Output the (x, y) coordinate of the center of the cell containing the given text.  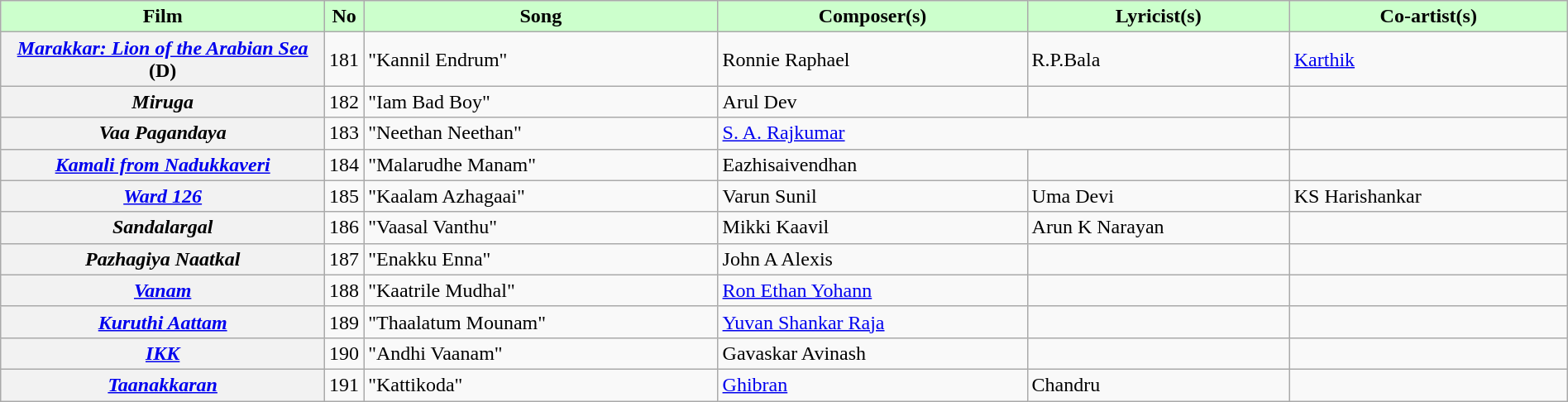
Vaa Pagandaya (163, 133)
Kamali from Nadukkaveri (163, 165)
Arul Dev (872, 102)
S. A. Rajkumar (1004, 133)
183 (344, 133)
189 (344, 322)
Film (163, 17)
Composer(s) (872, 17)
Pazhagiya Naatkal (163, 259)
Yuvan Shankar Raja (872, 322)
Chandru (1158, 385)
Ward 126 (163, 196)
Mikki Kaavil (872, 227)
IKK (163, 353)
Ronnie Raphael (872, 60)
185 (344, 196)
Sandalargal (163, 227)
"Andhi Vaanam" (541, 353)
John A Alexis (872, 259)
Marakkar: Lion of the Arabian Sea (D) (163, 60)
182 (344, 102)
"Neethan Neethan" (541, 133)
Eazhisaivendhan (872, 165)
188 (344, 290)
184 (344, 165)
"Kaatrile Mudhal" (541, 290)
"Vaasal Vanthu" (541, 227)
"Malarudhe Manam" (541, 165)
"Kattikoda" (541, 385)
181 (344, 60)
Kuruthi Aattam (163, 322)
191 (344, 385)
Uma Devi (1158, 196)
190 (344, 353)
Varun Sunil (872, 196)
187 (344, 259)
Arun K Narayan (1158, 227)
Ghibran (872, 385)
No (344, 17)
Song (541, 17)
R.P.Bala (1158, 60)
Gavaskar Avinash (872, 353)
Taanakkaran (163, 385)
Lyricist(s) (1158, 17)
Karthik (1428, 60)
KS Harishankar (1428, 196)
Ron Ethan Yohann (872, 290)
"Kannil Endrum" (541, 60)
"Kaalam Azhagaai" (541, 196)
Miruga (163, 102)
Vanam (163, 290)
186 (344, 227)
"Thaalatum Mounam" (541, 322)
Co-artist(s) (1428, 17)
"Iam Bad Boy" (541, 102)
"Enakku Enna" (541, 259)
